Locate the cell with the specified text and output its (x, y) center coordinate. 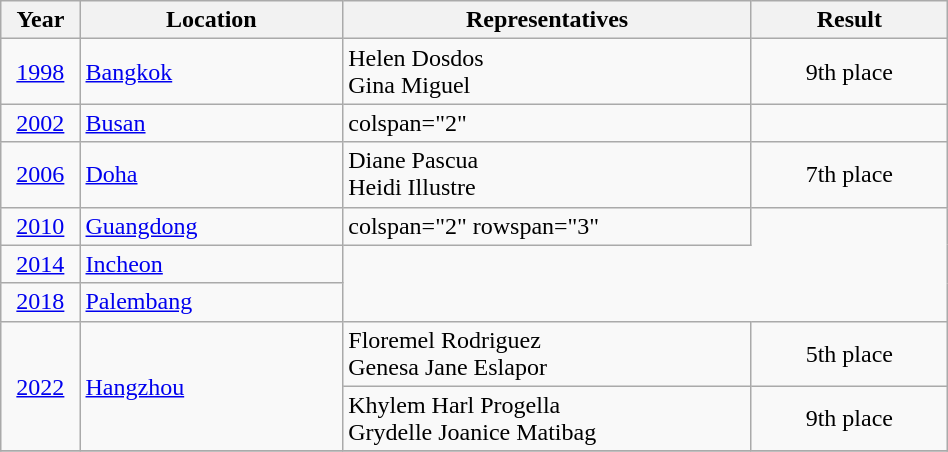
Incheon (212, 264)
Floremel Rodriguez Genesa Jane Eslapor (548, 354)
7th place (849, 174)
Doha (212, 174)
2006 (40, 174)
Busan (212, 123)
Diane Pascua Heidi Illustre (548, 174)
Result (849, 20)
Guangdong (212, 226)
Year (40, 20)
Location (212, 20)
2022 (40, 386)
2010 (40, 226)
Hangzhou (212, 386)
Representatives (548, 20)
2018 (40, 302)
Bangkok (212, 72)
colspan="2" (548, 123)
Khylem Harl Progella Grydelle Joanice Matibag (548, 418)
Palembang (212, 302)
5th place (849, 354)
2002 (40, 123)
1998 (40, 72)
2014 (40, 264)
colspan="2" rowspan="3" (548, 226)
Helen Dosdos Gina Miguel (548, 72)
